Search for the cell housing the specified text and yield its [X, Y] center coordinate. 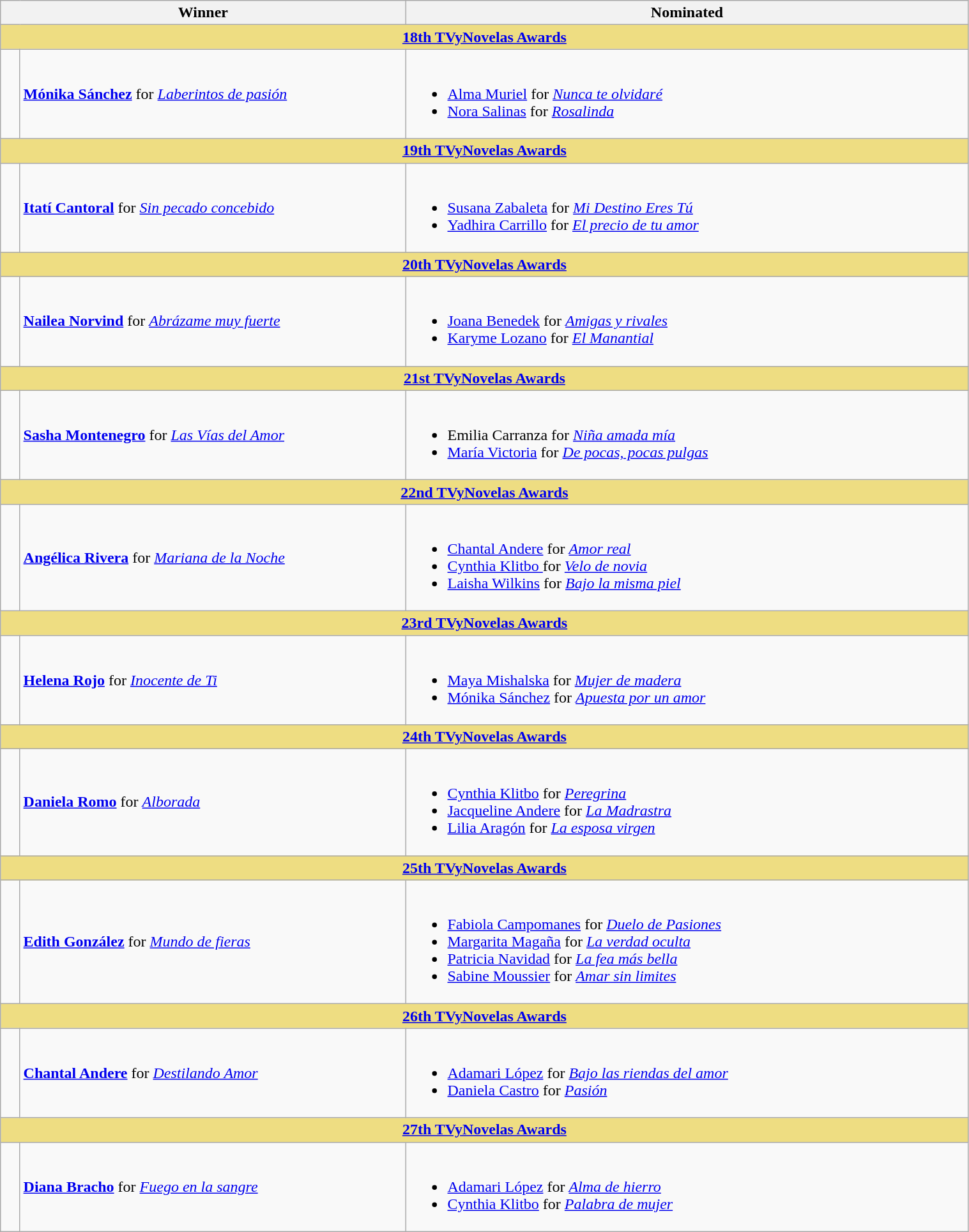
Winner [203, 13]
24th TVyNovelas Awards [484, 737]
Alma Muriel for Nunca te olvidaréNora Salinas for Rosalinda [687, 94]
18th TVyNovelas Awards [484, 37]
Edith González for Mundo de fieras [213, 942]
Adamari López for Alma de hierroCynthia Klitbo for Palabra de mujer [687, 1187]
Itatí Cantoral for Sin pecado concebido [213, 208]
Susana Zabaleta for Mi Destino Eres TúYadhira Carrillo for El precio de tu amor [687, 208]
27th TVyNovelas Awards [484, 1130]
Nailea Norvind for Abrázame muy fuerte [213, 321]
Cynthia Klitbo for PeregrinaJacqueline Andere for La MadrastraLilia Aragón for La esposa virgen [687, 802]
Chantal Andere for Destilando Amor [213, 1073]
20th TVyNovelas Awards [484, 264]
Mónika Sánchez for Laberintos de pasión [213, 94]
Diana Bracho for Fuego en la sangre [213, 1187]
Joana Benedek for Amigas y rivalesKaryme Lozano for El Manantial [687, 321]
Sasha Montenegro for Las Vías del Amor [213, 435]
19th TVyNovelas Awards [484, 151]
Adamari López for Bajo las riendas del amorDaniela Castro for Pasión [687, 1073]
22nd TVyNovelas Awards [484, 492]
Maya Mishalska for Mujer de maderaMónika Sánchez for Apuesta por un amor [687, 680]
21st TVyNovelas Awards [484, 378]
23rd TVyNovelas Awards [484, 623]
Angélica Rivera for Mariana de la Noche [213, 557]
Emilia Carranza for Niña amada míaMaría Victoria for De pocas, pocas pulgas [687, 435]
Helena Rojo for Inocente de Ti [213, 680]
Daniela Romo for Alborada [213, 802]
Nominated [687, 13]
25th TVyNovelas Awards [484, 868]
Chantal Andere for Amor realCynthia Klitbo for Velo de noviaLaisha Wilkins for Bajo la misma piel [687, 557]
26th TVyNovelas Awards [484, 1016]
